Extract the [x, y] coordinate from the center of the cell holding the provided text.  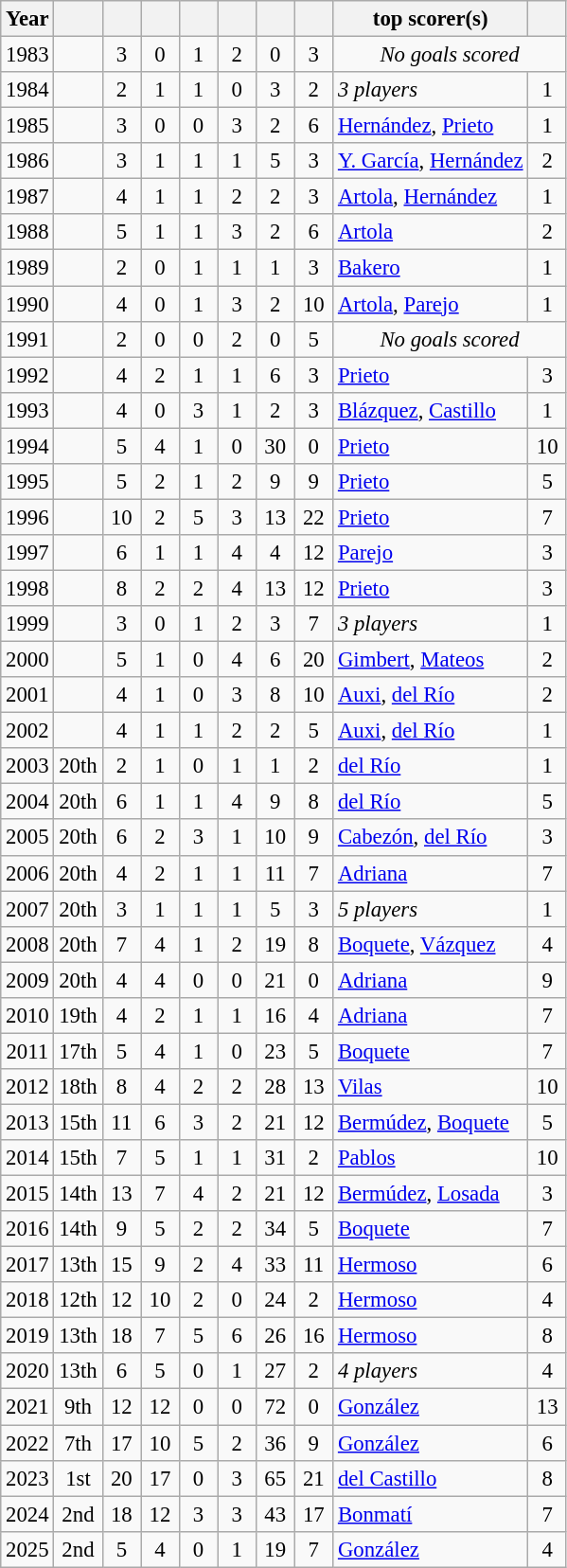
1995 [27, 482]
2000 [27, 660]
Vilas [431, 1087]
1999 [27, 624]
4 players [431, 1372]
24 [275, 1300]
2014 [27, 1158]
Bermúdez, Losada [431, 1194]
1987 [27, 197]
2019 [27, 1336]
2023 [27, 1478]
1994 [27, 446]
Artola [431, 232]
top scorer(s) [431, 19]
17th [78, 1051]
26 [275, 1336]
33 [275, 1265]
Bonmatí [431, 1514]
2013 [27, 1122]
27 [275, 1372]
1988 [27, 232]
2022 [27, 1443]
Bermúdez, Boquete [431, 1122]
31 [275, 1158]
9th [78, 1407]
28 [275, 1087]
72 [275, 1407]
del Castillo [431, 1478]
1989 [27, 268]
1986 [27, 161]
1991 [27, 339]
2005 [27, 838]
Hernández, Prieto [431, 126]
65 [275, 1478]
2024 [27, 1514]
1997 [27, 553]
1996 [27, 517]
34 [275, 1229]
2017 [27, 1265]
22 [314, 517]
Blázquez, Castillo [431, 410]
Pablos [431, 1158]
1998 [27, 588]
2006 [27, 873]
Bakero [431, 268]
2018 [27, 1300]
1983 [27, 55]
12th [78, 1300]
2010 [27, 1016]
1985 [27, 126]
2003 [27, 766]
2021 [27, 1407]
1992 [27, 375]
Boquete, Vázquez [431, 944]
Artola, Hernández [431, 197]
1984 [27, 90]
36 [275, 1443]
Cabezón, del Río [431, 838]
2025 [27, 1549]
19th [78, 1016]
1993 [27, 410]
2020 [27, 1372]
18th [78, 1087]
2011 [27, 1051]
Artola, Parejo [431, 304]
2012 [27, 1087]
2008 [27, 944]
2007 [27, 909]
2009 [27, 980]
2015 [27, 1194]
7th [78, 1443]
2004 [27, 802]
23 [275, 1051]
1st [78, 1478]
Y. García, Hernández [431, 161]
2002 [27, 731]
5 players [431, 909]
30 [275, 446]
15 [121, 1265]
1990 [27, 304]
2016 [27, 1229]
Year [27, 19]
2001 [27, 695]
Gimbert, Mateos [431, 660]
43 [275, 1514]
Parejo [431, 553]
